Identify which cell holds the provided text, then report its [x, y] central coordinate. 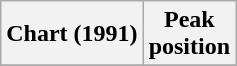
Chart (1991) [72, 34]
Peakposition [189, 34]
